Provide the (X, Y) coordinate of the cell's center where the given text is located.  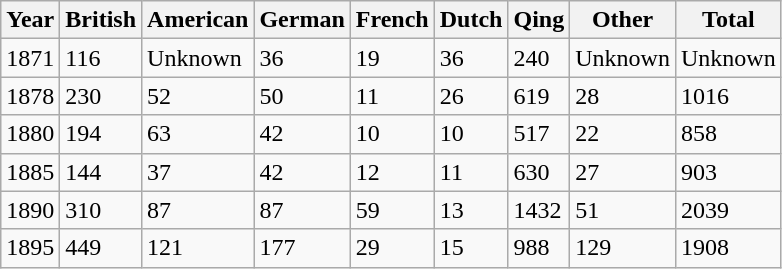
1878 (30, 96)
28 (623, 96)
1016 (728, 96)
Qing (539, 20)
British (101, 20)
230 (101, 96)
988 (539, 248)
French (392, 20)
1908 (728, 248)
194 (101, 134)
858 (728, 134)
15 (471, 248)
1890 (30, 210)
Year (30, 20)
1885 (30, 172)
449 (101, 248)
37 (198, 172)
19 (392, 58)
American (198, 20)
63 (198, 134)
116 (101, 58)
630 (539, 172)
12 (392, 172)
Dutch (471, 20)
240 (539, 58)
121 (198, 248)
517 (539, 134)
51 (623, 210)
1432 (539, 210)
Total (728, 20)
50 (302, 96)
59 (392, 210)
13 (471, 210)
177 (302, 248)
129 (623, 248)
Other (623, 20)
27 (623, 172)
22 (623, 134)
2039 (728, 210)
310 (101, 210)
144 (101, 172)
52 (198, 96)
619 (539, 96)
903 (728, 172)
1871 (30, 58)
26 (471, 96)
1895 (30, 248)
German (302, 20)
29 (392, 248)
1880 (30, 134)
